Return the [x, y] coordinate for the center point of the cell that contains the specified text.  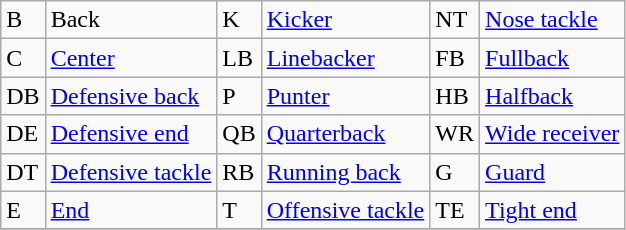
Defensive end [131, 134]
QB [239, 134]
Punter [346, 96]
G [455, 172]
WR [455, 134]
DB [23, 96]
E [23, 210]
C [23, 58]
TE [455, 210]
Quarterback [346, 134]
RB [239, 172]
DE [23, 134]
Halfback [552, 96]
Running back [346, 172]
Wide receiver [552, 134]
T [239, 210]
Nose tackle [552, 20]
End [131, 210]
B [23, 20]
Linebacker [346, 58]
Offensive tackle [346, 210]
HB [455, 96]
Defensive tackle [131, 172]
Guard [552, 172]
Defensive back [131, 96]
FB [455, 58]
DT [23, 172]
Fullback [552, 58]
P [239, 96]
Center [131, 58]
K [239, 20]
Back [131, 20]
NT [455, 20]
Kicker [346, 20]
Tight end [552, 210]
LB [239, 58]
